Pinpoint the cell where the given text exists, returning its [X, Y] midpoint coordinate. 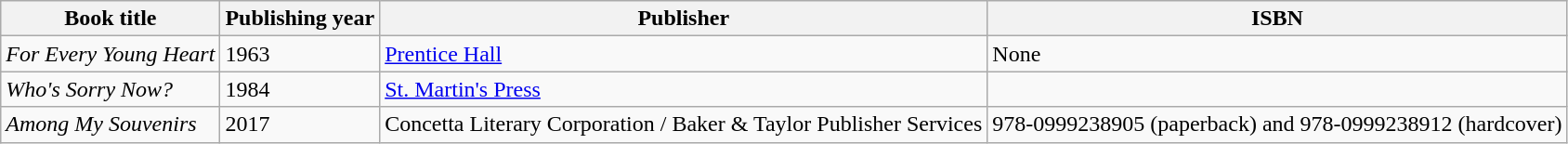
Among My Souvenirs [111, 124]
Publisher [684, 19]
Prentice Hall [684, 54]
None [1277, 54]
2017 [300, 124]
1963 [300, 54]
For Every Young Heart [111, 54]
ISBN [1277, 19]
Who's Sorry Now? [111, 89]
978-0999238905 (paperback) and 978-0999238912 (hardcover) [1277, 124]
Concetta Literary Corporation / Baker & Taylor Publisher Services [684, 124]
Publishing year [300, 19]
St. Martin's Press [684, 89]
1984 [300, 89]
Book title [111, 19]
